For the text-containing cell, return its midpoint in (X, Y) coordinate format. 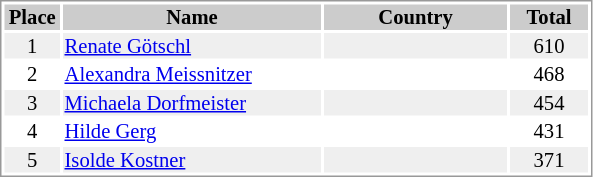
3 (32, 103)
Alexandra Meissnitzer (192, 75)
2 (32, 75)
454 (549, 103)
Country (416, 17)
Place (32, 17)
Michaela Dorfmeister (192, 103)
Name (192, 17)
5 (32, 160)
4 (32, 131)
Isolde Kostner (192, 160)
371 (549, 160)
468 (549, 75)
431 (549, 131)
1 (32, 46)
Hilde Gerg (192, 131)
Total (549, 17)
610 (549, 46)
Renate Götschl (192, 46)
